Provide the (x, y) coordinate of the cell's center where the given text is located.  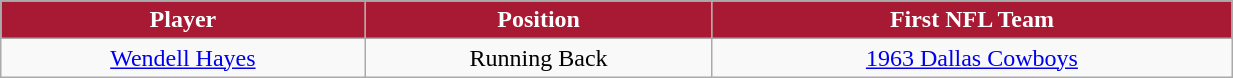
Position (538, 20)
Player (183, 20)
First NFL Team (972, 20)
Wendell Hayes (183, 58)
1963 Dallas Cowboys (972, 58)
Running Back (538, 58)
